Capture the cell that displays the provided text and extract its (x, y) central coordinate. 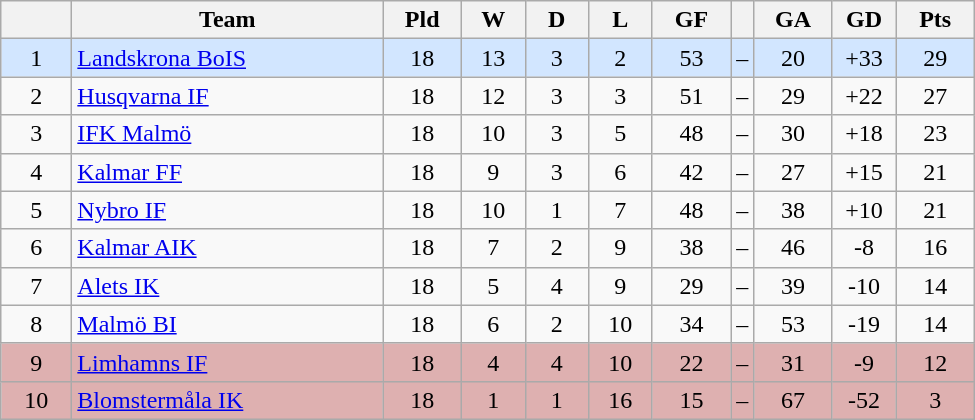
31 (794, 362)
+33 (864, 58)
13 (493, 58)
Landskrona BoIS (228, 58)
Alets IK (228, 286)
-9 (864, 362)
+22 (864, 96)
34 (692, 324)
GF (692, 20)
30 (794, 134)
Husqvarna IF (228, 96)
Nybro IF (228, 210)
IFK Malmö (228, 134)
Kalmar FF (228, 172)
23 (936, 134)
20 (794, 58)
W (493, 20)
Blomstermåla IK (228, 400)
GA (794, 20)
Pld (422, 20)
+18 (864, 134)
-10 (864, 286)
-8 (864, 248)
+15 (864, 172)
22 (692, 362)
Pts (936, 20)
Kalmar AIK (228, 248)
L (621, 20)
Team (228, 20)
+10 (864, 210)
51 (692, 96)
D (557, 20)
15 (692, 400)
46 (794, 248)
39 (794, 286)
Limhamns IF (228, 362)
-52 (864, 400)
42 (692, 172)
-19 (864, 324)
67 (794, 400)
8 (36, 324)
GD (864, 20)
Malmö BI (228, 324)
